Return (X, Y) of the center of cell containing provided text 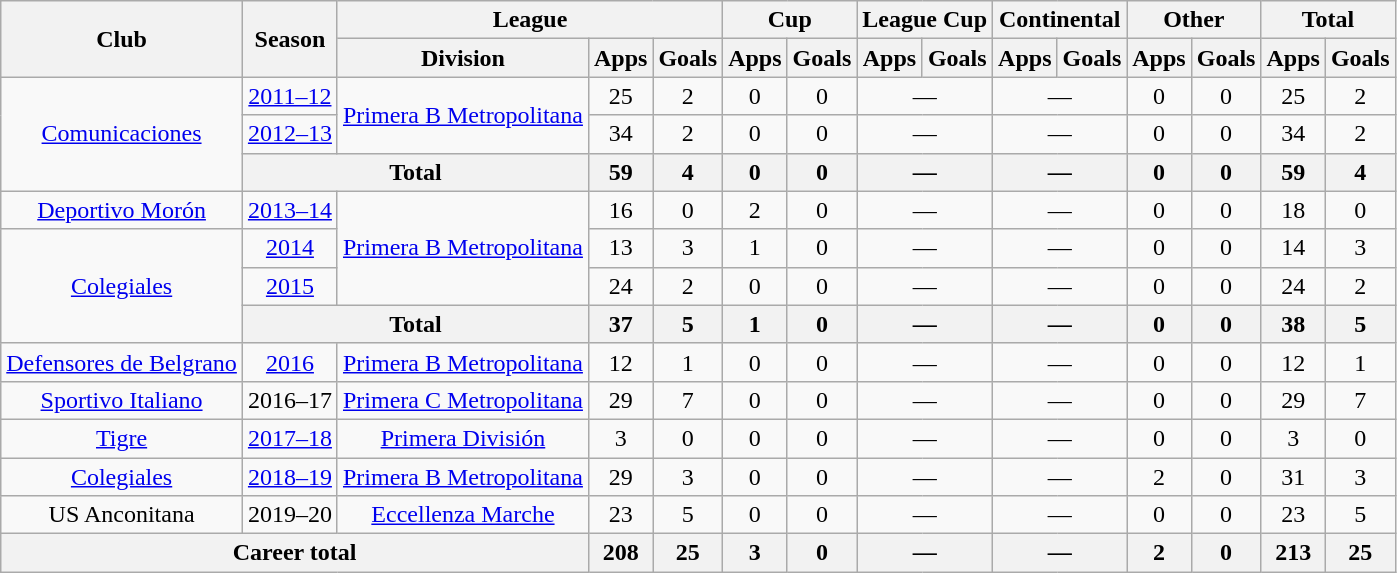
2018–19 (290, 477)
Sportivo Italiano (122, 400)
Club (122, 39)
37 (620, 324)
Career total (295, 553)
Defensores de Belgrano (122, 362)
2013–14 (290, 210)
US Anconitana (122, 515)
Deportivo Morón (122, 210)
Primera C Metropolitana (462, 400)
38 (1293, 324)
Season (290, 39)
Comunicaciones (122, 134)
2016 (290, 362)
2011–12 (290, 96)
2019–20 (290, 515)
31 (1293, 477)
208 (620, 553)
213 (1293, 553)
2017–18 (290, 438)
Eccellenza Marche (462, 515)
2016–17 (290, 400)
League Cup (925, 20)
Other (1194, 20)
League (530, 20)
Primera División (462, 438)
18 (1293, 210)
Division (462, 58)
Continental (1060, 20)
Cup (790, 20)
Tigre (122, 438)
2014 (290, 248)
2015 (290, 286)
2012–13 (290, 134)
13 (620, 248)
14 (1293, 248)
16 (620, 210)
